For the text-containing cell, return its midpoint in (X, Y) coordinate format. 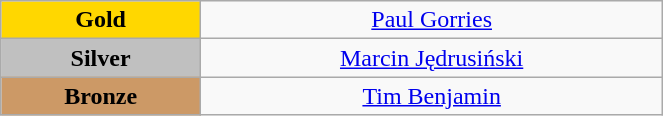
Paul Gorries (431, 20)
Gold (101, 20)
Tim Benjamin (431, 96)
Bronze (101, 96)
Silver (101, 58)
Marcin Jędrusiński (431, 58)
